Detect which cell encompasses the target text, then output its (X, Y) center coordinate. 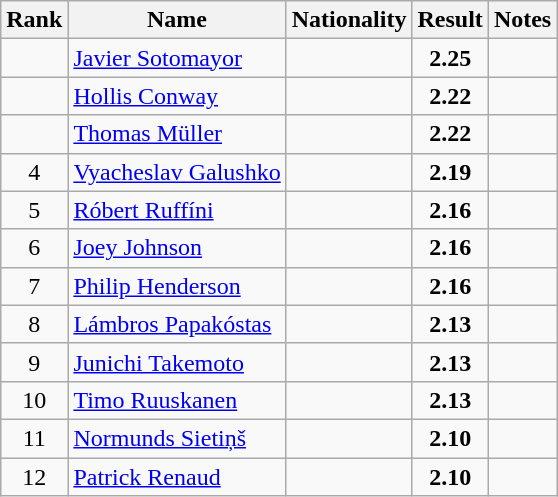
4 (34, 172)
Rank (34, 20)
Róbert Ruffíni (177, 210)
Philip Henderson (177, 286)
Nationality (349, 20)
Result (450, 20)
10 (34, 400)
Patrick Renaud (177, 477)
Timo Ruuskanen (177, 400)
Hollis Conway (177, 96)
Normunds Sietiņš (177, 438)
2.25 (450, 58)
2.19 (450, 172)
6 (34, 248)
Name (177, 20)
Thomas Müller (177, 134)
5 (34, 210)
Junichi Takemoto (177, 362)
Notes (522, 20)
8 (34, 324)
7 (34, 286)
12 (34, 477)
Vyacheslav Galushko (177, 172)
Lámbros Papakóstas (177, 324)
9 (34, 362)
Javier Sotomayor (177, 58)
Joey Johnson (177, 248)
11 (34, 438)
